Provide the [X, Y] coordinate of the cell's center where the given text is located.  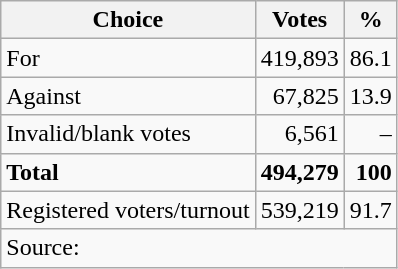
67,825 [300, 96]
Source: [199, 248]
Registered voters/turnout [128, 210]
539,219 [300, 210]
Invalid/blank votes [128, 134]
Total [128, 172]
86.1 [370, 58]
91.7 [370, 210]
– [370, 134]
For [128, 58]
6,561 [300, 134]
494,279 [300, 172]
Votes [300, 20]
100 [370, 172]
13.9 [370, 96]
419,893 [300, 58]
Choice [128, 20]
Against [128, 96]
% [370, 20]
